Output the (X, Y) coordinate of the center of the cell containing the given text.  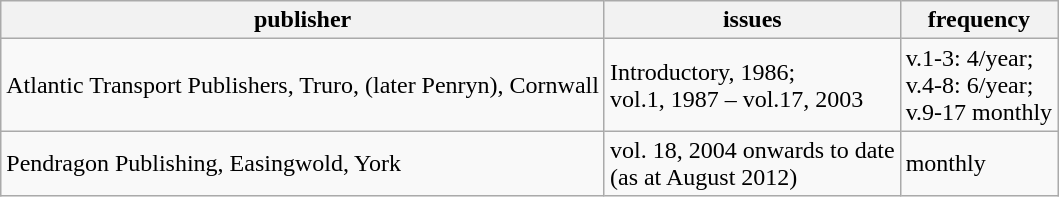
frequency (979, 20)
issues (752, 20)
Pendragon Publishing, Easingwold, York (303, 164)
monthly (979, 164)
publisher (303, 20)
v.1-3: 4/year;v.4-8: 6/year;v.9-17 monthly (979, 85)
Atlantic Transport Publishers, Truro, (later Penryn), Cornwall (303, 85)
Introductory, 1986;vol.1, 1987 – vol.17, 2003 (752, 85)
vol. 18, 2004 onwards to date(as at August 2012) (752, 164)
